Return the (x, y) coordinate for the center point of the cell that contains the specified text.  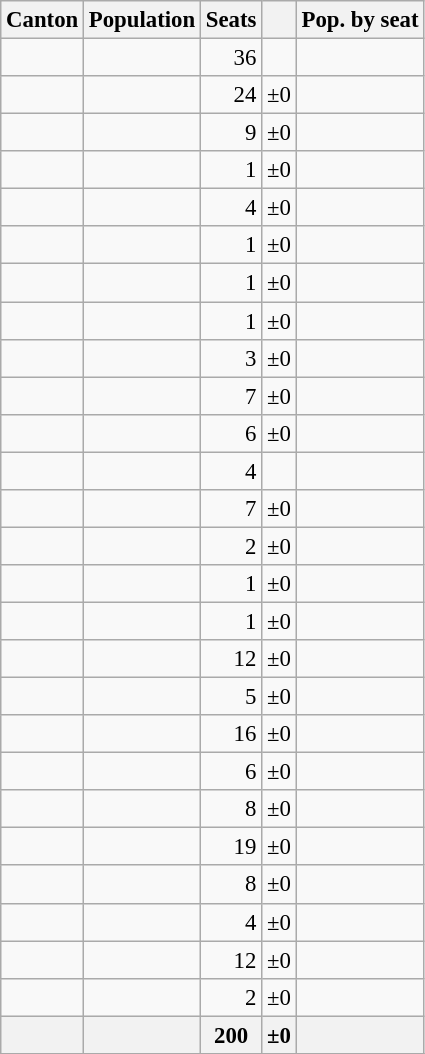
36 (230, 58)
Canton (42, 20)
Seats (230, 20)
3 (230, 358)
Pop. by seat (360, 20)
24 (230, 95)
9 (230, 133)
16 (230, 734)
Population (142, 20)
5 (230, 697)
19 (230, 847)
200 (230, 1035)
